Output the [x, y] coordinate of the center of the cell containing the given text.  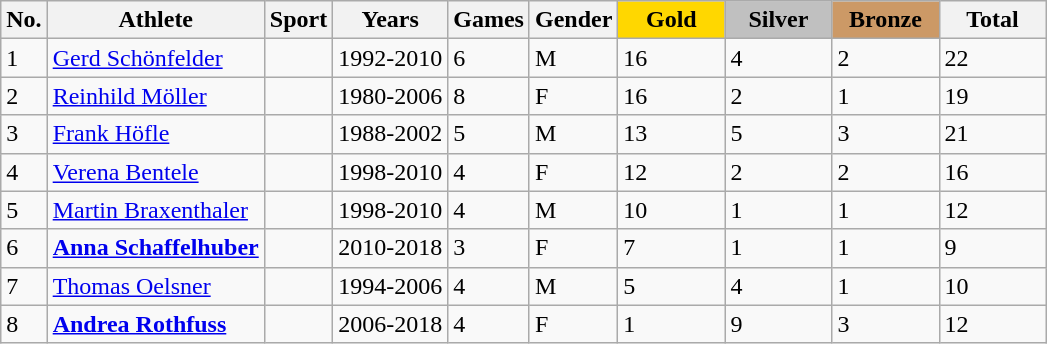
No. [24, 20]
1980-2006 [390, 96]
22 [992, 58]
1994-2006 [390, 286]
Anna Schaffelhuber [156, 248]
Athlete [156, 20]
Thomas Oelsner [156, 286]
13 [672, 134]
Gold [672, 20]
Martin Braxenthaler [156, 210]
Reinhild Möller [156, 96]
Silver [778, 20]
Frank Höfle [156, 134]
19 [992, 96]
1988-2002 [390, 134]
Verena Bentele [156, 172]
Total [992, 20]
Years [390, 20]
Gerd Schönfelder [156, 58]
Gender [573, 20]
2006-2018 [390, 324]
1992-2010 [390, 58]
Andrea Rothfuss [156, 324]
Bronze [886, 20]
2010-2018 [390, 248]
Sport [298, 20]
21 [992, 134]
Games [489, 20]
